Return [x, y] of the center of cell containing provided text 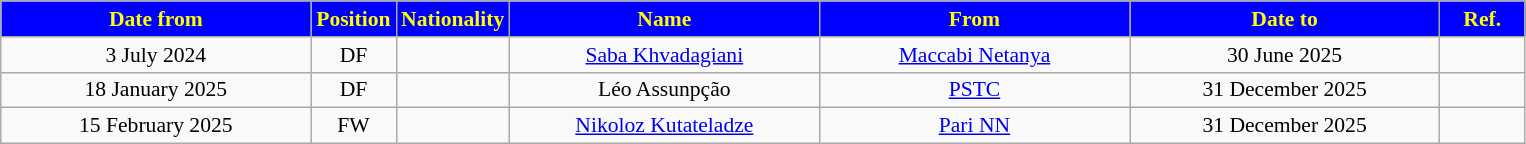
Nikoloz Kutateladze [664, 126]
Maccabi Netanya [974, 55]
Position [354, 19]
15 February 2025 [156, 126]
Date to [1285, 19]
PSTC [974, 90]
From [974, 19]
3 July 2024 [156, 55]
Ref. [1482, 19]
Nationality [452, 19]
Saba Khvadagiani [664, 55]
Pari NN [974, 126]
FW [354, 126]
Léo Assunpção [664, 90]
Date from [156, 19]
18 January 2025 [156, 90]
Name [664, 19]
30 June 2025 [1285, 55]
